Capture the cell that displays the provided text and extract its (X, Y) central coordinate. 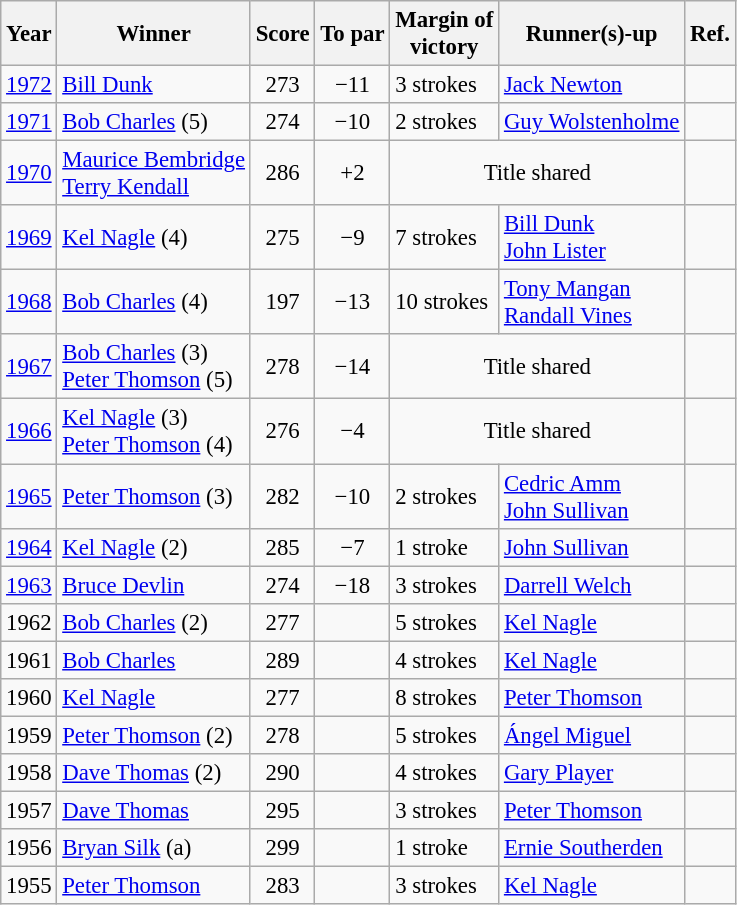
−13 (352, 302)
8 strokes (444, 698)
−11 (352, 85)
−7 (352, 547)
1961 (29, 660)
Year (29, 34)
Cedric Amm John Sullivan (592, 496)
Darrell Welch (592, 585)
Bob Charles (3) Peter Thomson (5) (154, 366)
283 (282, 886)
1966 (29, 432)
1955 (29, 886)
+2 (352, 174)
Peter Thomson (2) (154, 735)
−14 (352, 366)
10 strokes (444, 302)
Dave Thomas (154, 810)
1971 (29, 122)
276 (282, 432)
Runner(s)-up (592, 34)
1957 (29, 810)
Ernie Southerden (592, 848)
197 (282, 302)
Score (282, 34)
Bill Dunk John Lister (592, 238)
290 (282, 773)
1969 (29, 238)
Margin ofvictory (444, 34)
273 (282, 85)
Ref. (710, 34)
Guy Wolstenholme (592, 122)
Bob Charles (5) (154, 122)
285 (282, 547)
286 (282, 174)
Gary Player (592, 773)
1962 (29, 622)
282 (282, 496)
Winner (154, 34)
To par (352, 34)
1964 (29, 547)
1958 (29, 773)
Bill Dunk (154, 85)
1960 (29, 698)
Kel Nagle (3) Peter Thomson (4) (154, 432)
Bob Charles (2) (154, 622)
Tony Mangan Randall Vines (592, 302)
−9 (352, 238)
Bob Charles (4) (154, 302)
1970 (29, 174)
Kel Nagle (2) (154, 547)
275 (282, 238)
John Sullivan (592, 547)
289 (282, 660)
1965 (29, 496)
295 (282, 810)
1968 (29, 302)
Bryan Silk (a) (154, 848)
1956 (29, 848)
Dave Thomas (2) (154, 773)
Kel Nagle (4) (154, 238)
−18 (352, 585)
1959 (29, 735)
Jack Newton (592, 85)
1972 (29, 85)
1963 (29, 585)
299 (282, 848)
1967 (29, 366)
Ángel Miguel (592, 735)
Peter Thomson (3) (154, 496)
Bob Charles (154, 660)
Maurice Bembridge Terry Kendall (154, 174)
−4 (352, 432)
7 strokes (444, 238)
Bruce Devlin (154, 585)
